Locate the cell with the specified text and output its (x, y) center coordinate. 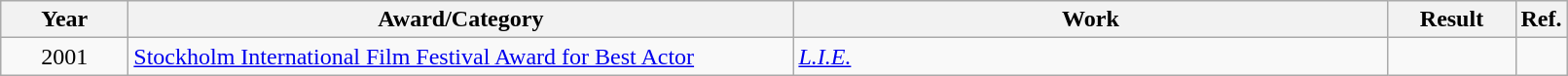
Work (1090, 19)
Ref. (1542, 19)
Result (1452, 19)
Stockholm International Film Festival Award for Best Actor (461, 57)
Year (64, 19)
L.I.E. (1090, 57)
Award/Category (461, 19)
2001 (64, 57)
